Pinpoint the cell where the given text exists, returning its (X, Y) midpoint coordinate. 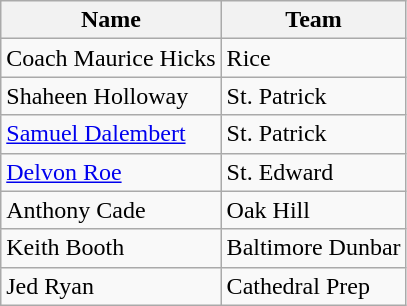
Coach Maurice Hicks (111, 58)
Samuel Dalembert (111, 134)
Shaheen Holloway (111, 96)
Name (111, 20)
Cathedral Prep (314, 286)
Keith Booth (111, 248)
Team (314, 20)
Baltimore Dunbar (314, 248)
Oak Hill (314, 210)
St. Edward (314, 172)
Anthony Cade (111, 210)
Rice (314, 58)
Delvon Roe (111, 172)
Jed Ryan (111, 286)
